Return (x, y) of the center of cell containing provided text 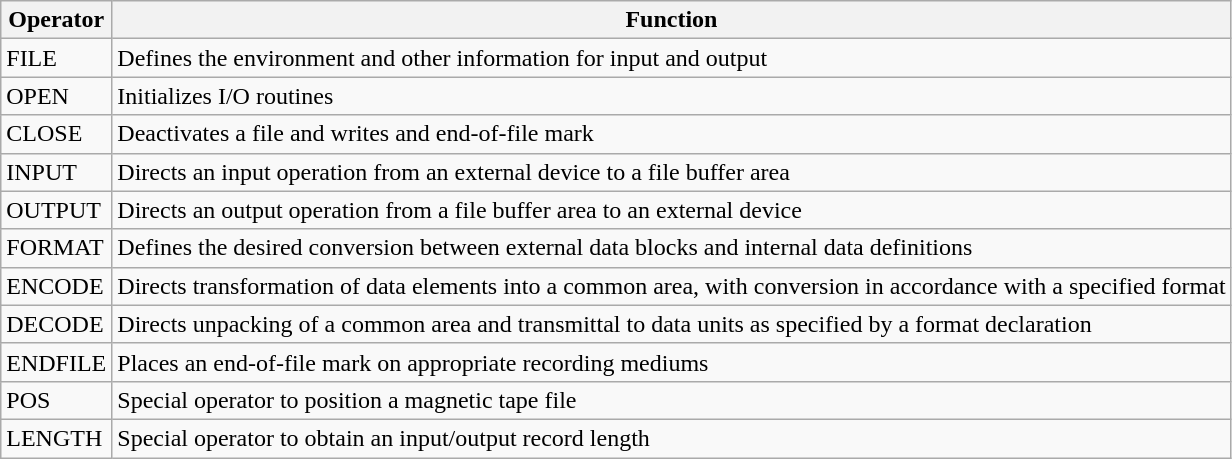
ENCODE (56, 286)
Directs an input operation from an external device to a file buffer area (672, 172)
CLOSE (56, 134)
OUTPUT (56, 210)
ENDFILE (56, 362)
OPEN (56, 96)
FORMAT (56, 248)
Deactivates a file and writes and end-of-file mark (672, 134)
Defines the environment and other information for input and output (672, 58)
Special operator to position a magnetic tape file (672, 400)
Directs an output operation from a file buffer area to an external device (672, 210)
POS (56, 400)
FILE (56, 58)
Directs unpacking of a common area and transmittal to data units as specified by a format declaration (672, 324)
Places an end-of-file mark on appropriate recording mediums (672, 362)
Function (672, 20)
Initializes I/O routines (672, 96)
LENGTH (56, 438)
Operator (56, 20)
INPUT (56, 172)
Directs transformation of data elements into a common area, with conversion in accordance with a specified format (672, 286)
DECODE (56, 324)
Special operator to obtain an input/output record length (672, 438)
Defines the desired conversion between external data blocks and internal data definitions (672, 248)
